Locate the cell with the specified text and output its (x, y) center coordinate. 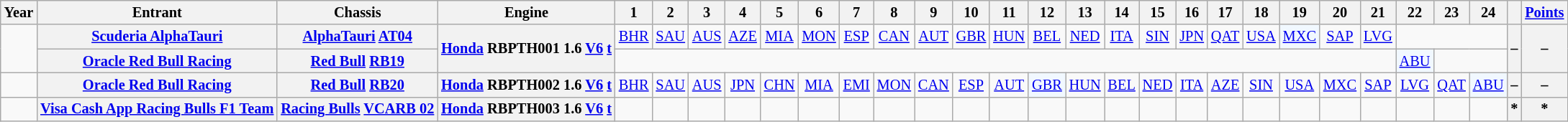
14 (1122, 12)
AlphaTauri AT04 (357, 37)
17 (1225, 12)
19 (1300, 12)
2 (670, 12)
13 (1085, 12)
24 (1488, 12)
EMI (856, 85)
Points (1544, 12)
5 (780, 12)
21 (1378, 12)
6 (819, 12)
20 (1340, 12)
16 (1192, 12)
23 (1451, 12)
Honda RBPTH001 1.6 V6 t (527, 49)
4 (743, 12)
7 (856, 12)
10 (971, 12)
Red Bull RB20 (357, 85)
CHN (780, 85)
1 (634, 12)
Engine (527, 12)
Chassis (357, 12)
8 (894, 12)
12 (1047, 12)
11 (1009, 12)
22 (1415, 12)
18 (1261, 12)
3 (707, 12)
Red Bull RB19 (357, 61)
Honda RBPTH003 1.6 V6 t (527, 109)
9 (934, 12)
Racing Bulls VCARB 02 (357, 109)
Entrant (157, 12)
Honda RBPTH002 1.6 V6 t (527, 85)
Year (19, 12)
Visa Cash App Racing Bulls F1 Team (157, 109)
Scuderia AlphaTauri (157, 37)
15 (1158, 12)
